Search for the cell housing the specified text and yield its (X, Y) center coordinate. 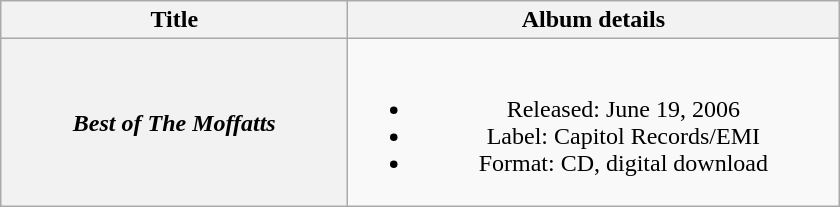
Best of The Moffatts (174, 122)
Title (174, 20)
Album details (594, 20)
Released: June 19, 2006Label: Capitol Records/EMIFormat: CD, digital download (594, 122)
